Find where the given text appears and provide that cell's center as [x, y] coordinate. 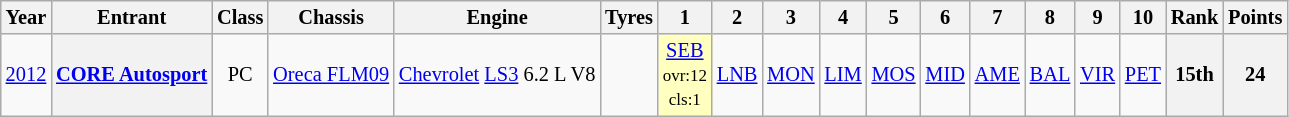
10 [1143, 17]
PC [240, 75]
4 [844, 17]
3 [790, 17]
Chassis [331, 17]
24 [1255, 75]
BAL [1050, 75]
9 [1098, 17]
Points [1255, 17]
Tyres [629, 17]
Entrant [132, 17]
1 [685, 17]
SEBovr:12cls:1 [685, 75]
LIM [844, 75]
Oreca FLM09 [331, 75]
2 [737, 17]
AME [998, 75]
Chevrolet LS3 6.2 L V8 [497, 75]
2012 [26, 75]
15th [1194, 75]
CORE Autosport [132, 75]
Rank [1194, 17]
Year [26, 17]
Class [240, 17]
VIR [1098, 75]
MID [944, 75]
LNB [737, 75]
6 [944, 17]
7 [998, 17]
Engine [497, 17]
PET [1143, 75]
MON [790, 75]
8 [1050, 17]
MOS [894, 75]
5 [894, 17]
